Extract the (X, Y) coordinate from the center of the cell holding the provided text.  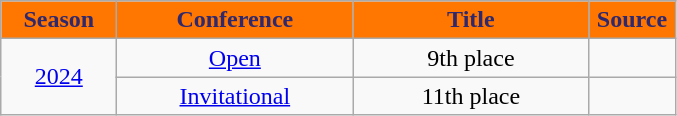
9th place (471, 58)
Source (632, 20)
11th place (471, 96)
Open (235, 58)
Season (59, 20)
2024 (59, 77)
Invitational (235, 96)
Conference (235, 20)
Title (471, 20)
